Locate the cell with the specified text and output its (x, y) center coordinate. 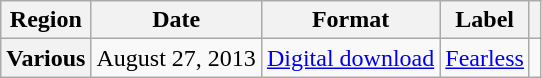
Format (350, 20)
August 27, 2013 (176, 58)
Date (176, 20)
Region (46, 20)
Fearless (485, 58)
Various (46, 58)
Digital download (350, 58)
Label (485, 20)
